From the cell containing the given text, extract its center point as (x, y) coordinate. 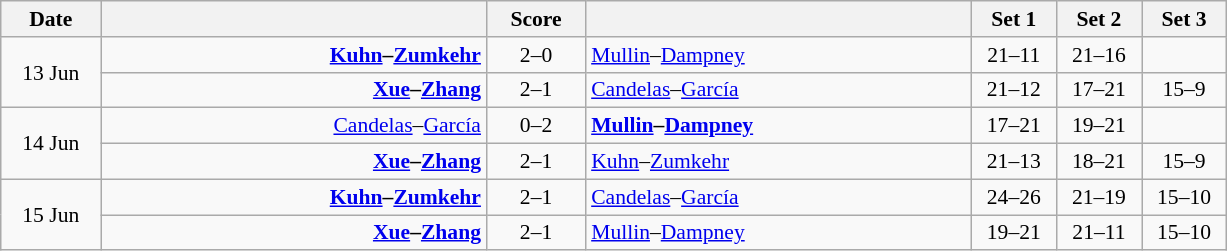
21–16 (1098, 55)
21–12 (1014, 90)
Date (51, 19)
Score (536, 19)
Set 3 (1184, 19)
2–0 (536, 55)
14 Jun (51, 144)
15 Jun (51, 214)
24–26 (1014, 197)
21–19 (1098, 197)
0–2 (536, 126)
21–13 (1014, 162)
Set 1 (1014, 19)
13 Jun (51, 72)
18–21 (1098, 162)
Set 2 (1098, 19)
